Find where the given text appears and provide that cell's center as (x, y) coordinate. 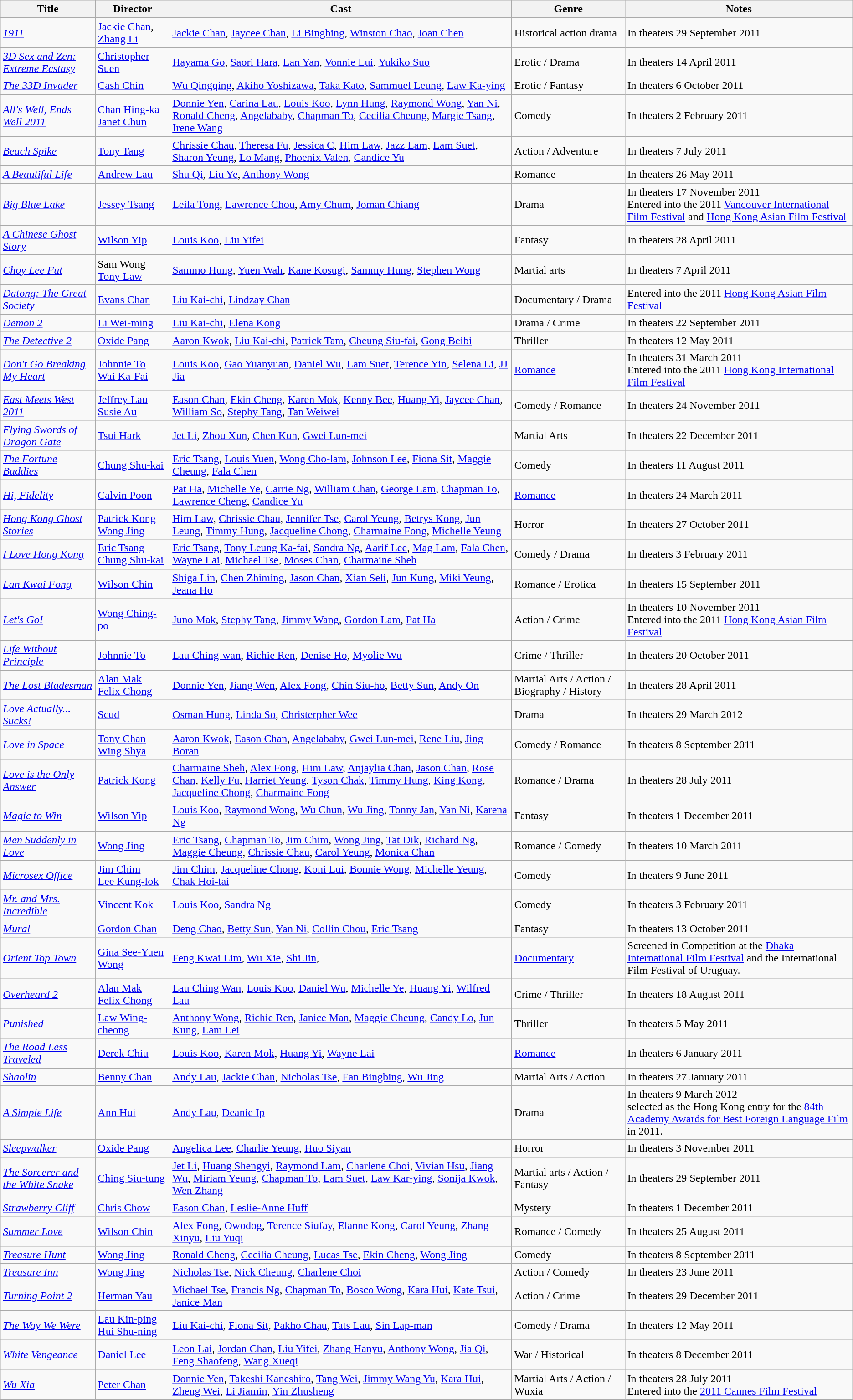
Martial Arts (568, 436)
The Fortune Buddies (48, 465)
Leon Lai, Jordan Chan, Liu Yifei, Zhang Hanyu, Anthony Wong, Jia Qi, Feng Shaofeng, Wang Xueqi (341, 1355)
In theaters 23 June 2011 (739, 1272)
War / Historical (568, 1355)
Alex Fong, Owodog, Terence Siufay, Elanne Kong, Carol Yeung, Zhang Xinyu, Liu Yuqi (341, 1231)
In theaters 13 October 2011 (739, 929)
In theaters 28 July 2011 (739, 780)
Feng Kwai Lim, Wu Xie, Shi Jin, (341, 958)
In theaters 24 March 2011 (739, 495)
Director (133, 9)
Donnie Yen, Carina Lau, Louis Koo, Lynn Hung, Raymond Wong, Yan Ni, Ronald Cheng, Angelababy, Chapman To, Cecilia Cheung, Margie Tsang, Irene Wang (341, 115)
In theaters 24 November 2011 (739, 406)
Orient Top Town (48, 958)
Christopher Suen (133, 62)
Action / Adventure (568, 151)
Eric Tsang, Louis Yuen, Wong Cho-lam, Johnson Lee, Fiona Sit, Maggie Cheung, Fala Chen (341, 465)
Vincent Kok (133, 905)
In theaters 10 November 2011 Entered into the 2011 Hong Kong Asian Film Festival (739, 620)
Osman Hung, Linda So, Christerpher Wee (341, 715)
Eric Tsang, Tony Leung Ka-fai, Sandra Ng, Aarif Lee, Mag Lam, Fala Chen, Wayne Lai, Michael Tse, Moses Chan, Charmaine Sheh (341, 554)
Ann Hui (133, 1112)
Juno Mak, Stephy Tang, Jimmy Wang, Gordon Lam, Pat Ha (341, 620)
In theaters 29 March 2012 (739, 715)
Romance / Erotica (568, 584)
Lau Kin-ping Hui Shu-ning (133, 1326)
Life Without Principle (48, 656)
In theaters 31 March 2011 Entered into the 2011 Hong Kong International Film Festival (739, 370)
Title (48, 9)
Treasure Hunt (48, 1255)
Tsui Hark (133, 436)
Nicholas Tse, Nick Cheung, Charlene Choi (341, 1272)
Jackie Chan, Zhang Li (133, 33)
Chrissie Chau, Theresa Fu, Jessica C, Him Law, Jazz Lam, Lam Suet, Sharon Yeung, Lo Mang, Phoenix Valen, Candice Yu (341, 151)
Martial Arts / Action / Biography / History (568, 685)
Entered into the 2011 Hong Kong Asian Film Festival (739, 299)
In theaters 5 May 2011 (739, 1024)
Tony Tang (133, 151)
Beach Spike (48, 151)
In theaters 11 August 2011 (739, 465)
In theaters 6 October 2011 (739, 86)
The 33D Invader (48, 86)
Lau Ching Wan, Louis Koo, Daniel Wu, Michelle Ye, Huang Yi, Wilfred Lau (341, 994)
Michael Tse, Francis Ng, Chapman To, Bosco Wong, Kara Hui, Kate Tsui, Janice Man (341, 1296)
Aaron Kwok, Eason Chan, Angelababy, Gwei Lun-mei, Rene Liu, Jing Boran (341, 744)
Shiga Lin, Chen Zhiming, Jason Chan, Xian Seli, Jun Kung, Miki Yeung, Jeana Ho (341, 584)
In theaters 18 August 2011 (739, 994)
Him Law, Chrissie Chau, Jennifer Tse, Carol Yeung, Betrys Kong, Jun Leung, Timmy Hung, Jacqueline Chong, Charmaine Fong, Michelle Yeung (341, 524)
Calvin Poon (133, 495)
Eason Chan, Ekin Cheng, Karen Mok, Kenny Bee, Huang Yi, Jaycee Chan, William So, Stephy Tang, Tan Weiwei (341, 406)
Datong: The Great Society (48, 299)
Documentary (568, 958)
1911 (48, 33)
In theaters 3 November 2011 (739, 1148)
Cash Chin (133, 86)
Louis Koo, Liu Yifei (341, 240)
Overheard 2 (48, 994)
Jet Li, Zhou Xun, Chen Kun, Gwei Lun-mei (341, 436)
In theaters 25 August 2011 (739, 1231)
Martial Arts / Action (568, 1077)
Gordon Chan (133, 929)
Drama / Crime (568, 323)
Historical action drama (568, 33)
Sammo Hung, Yuen Wah, Kane Kosugi, Sammy Hung, Stephen Wong (341, 270)
Leila Tong, Lawrence Chou, Amy Chum, Joman Chiang (341, 204)
Genre (568, 9)
Jim Chim Lee Kung-lok (133, 875)
Sleepwalker (48, 1148)
Andy Lau, Jackie Chan, Nicholas Tse, Fan Bingbing, Wu Jing (341, 1077)
Wong Ching-po (133, 620)
Wu Xia (48, 1385)
East Meets West 2011 (48, 406)
In theaters 29 December 2011 (739, 1296)
Mr. and Mrs. Incredible (48, 905)
In theaters 27 October 2011 (739, 524)
Donnie Yen, Takeshi Kaneshiro, Tang Wei, Jimmy Wang Yu, Kara Hui, Zheng Wei, Li Jiamin, Yin Zhusheng (341, 1385)
In theaters 7 July 2011 (739, 151)
In theaters 28 July 2011 Entered into the 2011 Cannes Film Festival (739, 1385)
Deng Chao, Betty Sun, Yan Ni, Collin Chou, Eric Tsang (341, 929)
In theaters 9 March 2012 selected as the Hong Kong entry for the 84th Academy Awards for Best Foreign Language Film in 2011. (739, 1112)
Jackie Chan, Jaycee Chan, Li Bingbing, Winston Chao, Joan Chen (341, 33)
The Sorcerer and the White Snake (48, 1178)
Flying Swords of Dragon Gate (48, 436)
Demon 2 (48, 323)
Gina See-Yuen Wong (133, 958)
In theaters 20 October 2011 (739, 656)
The Road Less Traveled (48, 1053)
3D Sex and Zen: Extreme Ecstasy (48, 62)
Romance / Drama (568, 780)
Let's Go! (48, 620)
In theaters 10 March 2011 (739, 845)
Patrick Kong Wong Jing (133, 524)
Peter Chan (133, 1385)
Chris Chow (133, 1208)
Screened in Competition at the Dhaka International Film Festival and the International Film Festival of Uruguay. (739, 958)
Love is the Only Answer (48, 780)
Jim Chim, Jacqueline Chong, Koni Lui, Bonnie Wong, Michelle Yeung, Chak Hoi-tai (341, 875)
Andrew Lau (133, 175)
Microsex Office (48, 875)
Jeffrey Lau Susie Au (133, 406)
A Beautiful Life (48, 175)
Derek Chiu (133, 1053)
Documentary / Drama (568, 299)
Shu Qi, Liu Ye, Anthony Wong (341, 175)
In theaters 22 September 2011 (739, 323)
In theaters 2 February 2011 (739, 115)
Erotic / Fantasy (568, 86)
Love Actually... Sucks! (48, 715)
In theaters 15 September 2011 (739, 584)
Angelica Lee, Charlie Yeung, Huo Siyan (341, 1148)
Don't Go Breaking My Heart (48, 370)
Martial arts (568, 270)
Ching Siu-tung (133, 1178)
In theaters 6 January 2011 (739, 1053)
In theaters 9 June 2011 (739, 875)
Hayama Go, Saori Hara, Lan Yan, Vonnie Lui, Yukiko Suo (341, 62)
Scud (133, 715)
A Chinese Ghost Story (48, 240)
Louis Koo, Sandra Ng (341, 905)
Big Blue Lake (48, 204)
Johnnie To (133, 656)
Notes (739, 9)
Anthony Wong, Richie Ren, Janice Man, Maggie Cheung, Candy Lo, Jun Kung, Lam Lei (341, 1024)
A Simple Life (48, 1112)
Daniel Lee (133, 1355)
Turning Point 2 (48, 1296)
All's Well, Ends Well 2011 (48, 115)
Chung Shu-kai (133, 465)
Mural (48, 929)
In theaters 22 December 2011 (739, 436)
In theaters 14 April 2011 (739, 62)
Martial arts / Action / Fantasy (568, 1178)
In theaters 27 January 2011 (739, 1077)
Lan Kwai Fong (48, 584)
In theaters 26 May 2011 (739, 175)
Ronald Cheng, Cecilia Cheung, Lucas Tse, Ekin Cheng, Wong Jing (341, 1255)
Liu Kai-chi, Lindzay Chan (341, 299)
Liu Kai-chi, Elena Kong (341, 323)
Mystery (568, 1208)
Pat Ha, Michelle Ye, Carrie Ng, William Chan, George Lam, Chapman To, Lawrence Cheng, Candice Yu (341, 495)
Andy Lau, Deanie Ip (341, 1112)
Erotic / Drama (568, 62)
Wu Qingqing, Akiho Yoshizawa, Taka Kato, Sammuel Leung, Law Ka-ying (341, 86)
Herman Yau (133, 1296)
Strawberry Cliff (48, 1208)
Martial Arts / Action / Wuxia (568, 1385)
Johnnie To Wai Ka-Fai (133, 370)
In theaters 8 December 2011 (739, 1355)
Benny Chan (133, 1077)
Jessey Tsang (133, 204)
Jet Li, Huang Shengyi, Raymond Lam, Charlene Choi, Vivian Hsu, Jiang Wu, Miriam Yeung, Chapman To, Lam Suet, Law Kar-ying, Sonija Kwok, Wen Zhang (341, 1178)
The Lost Bladesman (48, 685)
Donnie Yen, Jiang Wen, Alex Fong, Chin Siu-ho, Betty Sun, Andy On (341, 685)
Lau Ching-wan, Richie Ren, Denise Ho, Myolie Wu (341, 656)
Hi, Fidelity (48, 495)
In theaters 17 November 2011 Entered into the 2011 Vancouver International Film Festival and Hong Kong Asian Film Festival (739, 204)
Law Wing-cheong (133, 1024)
Louis Koo, Karen Mok, Huang Yi, Wayne Lai (341, 1053)
Treasure Inn (48, 1272)
Cast (341, 9)
Choy Lee Fut (48, 270)
Love in Space (48, 744)
Eric Tsang Chung Shu-kai (133, 554)
Action / Comedy (568, 1272)
Eric Tsang, Chapman To, Jim Chim, Wong Jing, Tat Dik, Richard Ng, Maggie Cheung, Chrissie Chau, Carol Yeung, Monica Chan (341, 845)
The Way We Were (48, 1326)
I Love Hong Kong (48, 554)
In theaters 7 April 2011 (739, 270)
Sam Wong Tony Law (133, 270)
The Detective 2 (48, 341)
Li Wei-ming (133, 323)
Chan Hing-ka Janet Chun (133, 115)
Magic to Win (48, 816)
Patrick Kong (133, 780)
Louis Koo, Gao Yuanyuan, Daniel Wu, Lam Suet, Terence Yin, Selena Li, JJ Jia (341, 370)
Summer Love (48, 1231)
Men Suddenly in Love (48, 845)
Aaron Kwok, Liu Kai-chi, Patrick Tam, Cheung Siu-fai, Gong Beibi (341, 341)
Tony ChanWing Shya (133, 744)
Louis Koo, Raymond Wong, Wu Chun, Wu Jing, Tonny Jan, Yan Ni, Karena Ng (341, 816)
Shaolin (48, 1077)
Eason Chan, Leslie-Anne Huff (341, 1208)
Punished (48, 1024)
Hong Kong Ghost Stories (48, 524)
Evans Chan (133, 299)
White Vengeance (48, 1355)
Liu Kai-chi, Fiona Sit, Pakho Chau, Tats Lau, Sin Lap-man (341, 1326)
